Locate the cell with the specified text and output its (x, y) center coordinate. 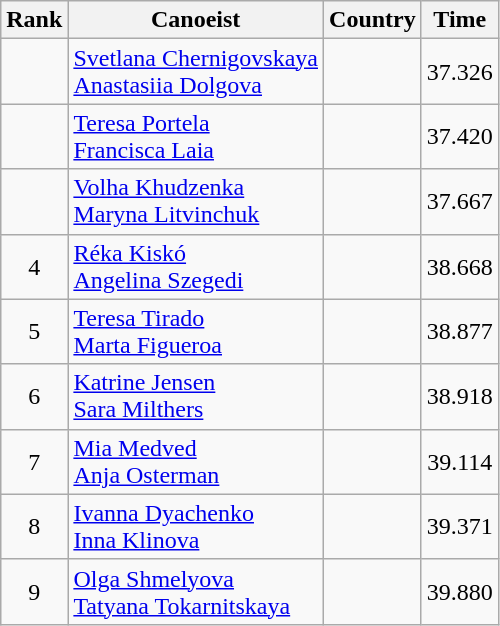
39.880 (460, 592)
38.877 (460, 332)
8 (34, 526)
9 (34, 592)
Time (460, 20)
38.918 (460, 396)
Olga ShmelyovaTatyana Tokarnitskaya (196, 592)
Svetlana ChernigovskayaAnastasiia Dolgova (196, 72)
38.668 (460, 266)
Réka KiskóAngelina Szegedi (196, 266)
37.420 (460, 136)
Canoeist (196, 20)
Rank (34, 20)
Katrine JensenSara Milthers (196, 396)
5 (34, 332)
Teresa TiradoMarta Figueroa (196, 332)
Mia MedvedAnja Osterman (196, 462)
37.667 (460, 202)
39.371 (460, 526)
Teresa PortelaFrancisca Laia (196, 136)
4 (34, 266)
39.114 (460, 462)
37.326 (460, 72)
Ivanna DyachenkoInna Klinova (196, 526)
Country (373, 20)
Volha KhudzenkaMaryna Litvinchuk (196, 202)
7 (34, 462)
6 (34, 396)
